Detect which cell encompasses the target text, then output its [X, Y] center coordinate. 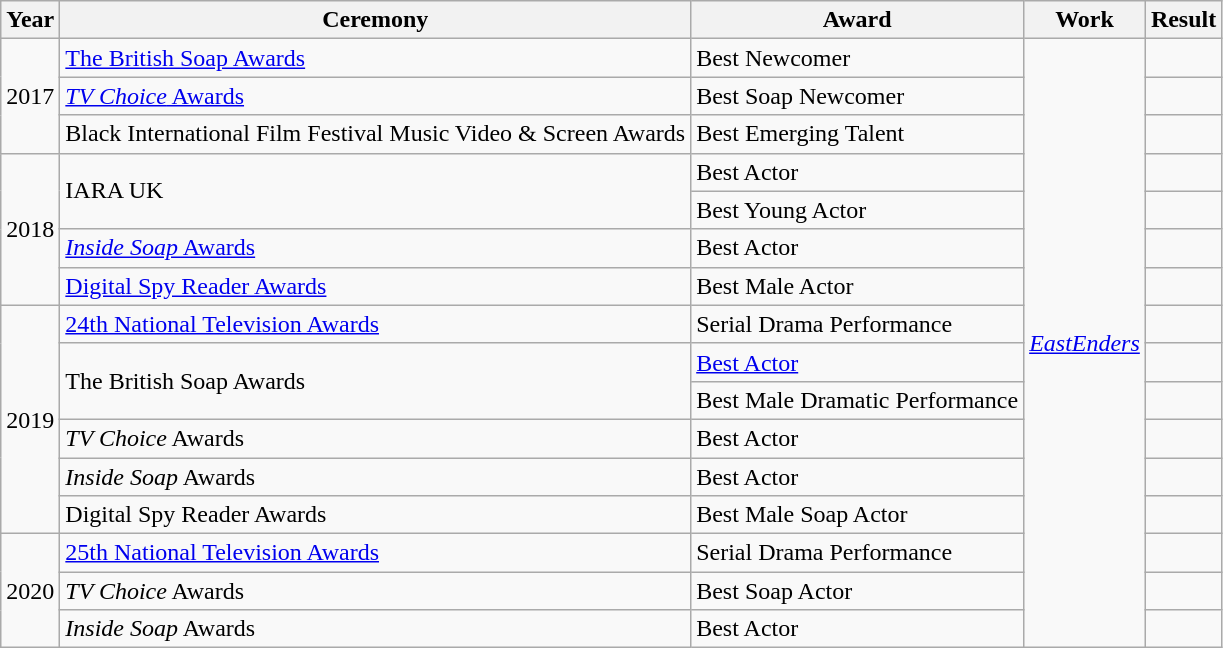
2019 [30, 419]
2020 [30, 591]
Best Young Actor [858, 210]
EastEnders [1085, 344]
Best Soap Newcomer [858, 96]
Year [30, 20]
Result [1183, 20]
Best Emerging Talent [858, 134]
2018 [30, 229]
Award [858, 20]
Best Newcomer [858, 58]
Best Male Actor [858, 286]
Best Male Dramatic Performance [858, 400]
2017 [30, 96]
24th National Television Awards [376, 324]
25th National Television Awards [376, 553]
Black International Film Festival Music Video & Screen Awards [376, 134]
Best Soap Actor [858, 591]
Best Male Soap Actor [858, 515]
Ceremony [376, 20]
Work [1085, 20]
IARA UK [376, 191]
